Detect which cell encompasses the target text, then output its [x, y] center coordinate. 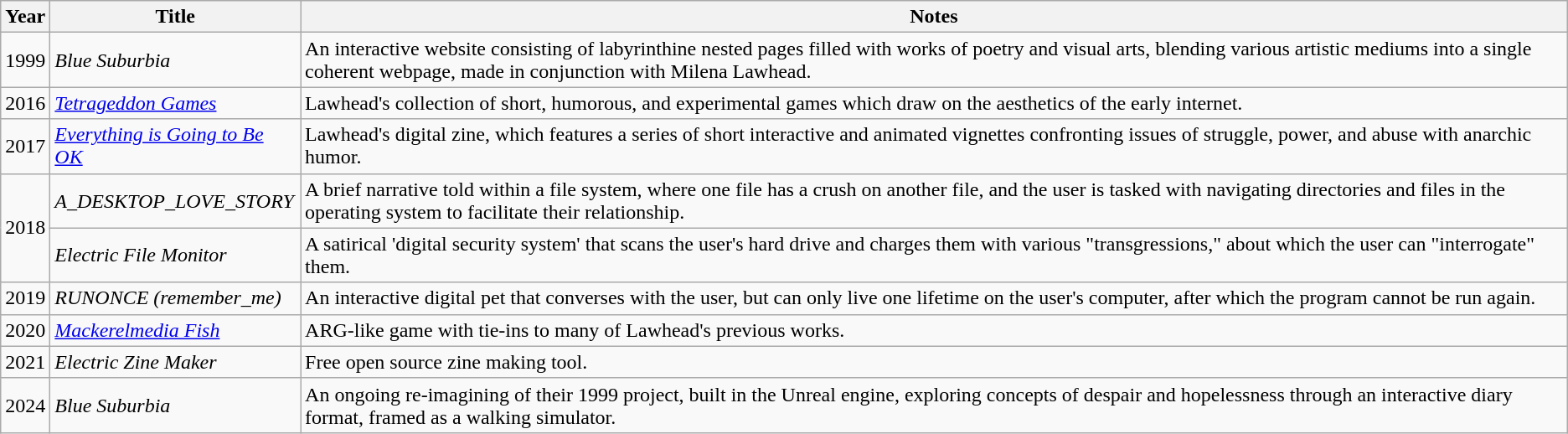
2021 [25, 362]
Year [25, 17]
ARG-like game with tie-ins to many of Lawhead's previous works. [935, 330]
2017 [25, 146]
RUNONCE (remember_me) [176, 298]
2024 [25, 406]
Title [176, 17]
1999 [25, 60]
Tetrageddon Games [176, 103]
Lawhead's collection of short, humorous, and experimental games which draw on the aesthetics of the early internet. [935, 103]
2020 [25, 330]
Notes [935, 17]
A_DESKTOP_LOVE_STORY [176, 201]
Free open source zine making tool. [935, 362]
2016 [25, 103]
Electric Zine Maker [176, 362]
Electric File Monitor [176, 255]
Mackerelmedia Fish [176, 330]
Everything is Going to Be OK [176, 146]
2019 [25, 298]
2018 [25, 228]
